Provide the (X, Y) coordinate of the cell's center where the given text is located.  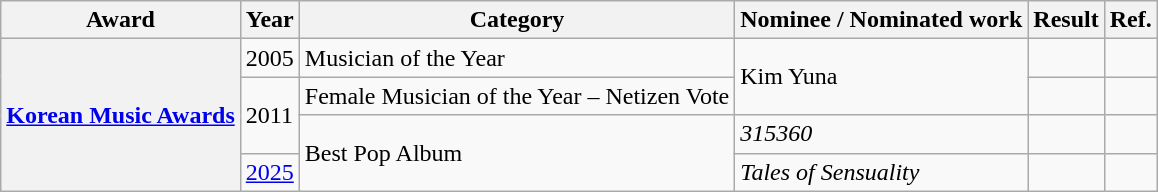
2005 (270, 58)
Ref. (1130, 20)
Year (270, 20)
Tales of Sensuality (882, 172)
Best Pop Album (516, 153)
315360 (882, 134)
Category (516, 20)
Female Musician of the Year – Netizen Vote (516, 96)
2025 (270, 172)
Kim Yuna (882, 77)
Musician of the Year (516, 58)
Result (1066, 20)
Award (121, 20)
Korean Music Awards (121, 115)
2011 (270, 115)
Nominee / Nominated work (882, 20)
